Detect which cell encompasses the target text, then output its (x, y) center coordinate. 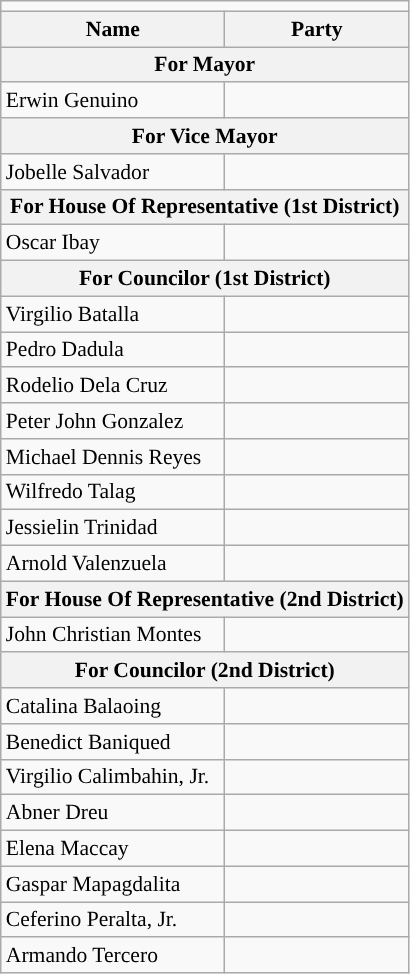
Catalina Balaoing (113, 706)
Name (113, 29)
Jessielin Trinidad (113, 528)
For Mayor (205, 65)
John Christian Montes (113, 635)
Arnold Valenzuela (113, 564)
Pedro Dadula (113, 350)
Jobelle Salvador (113, 172)
Rodelio Dela Cruz (113, 386)
Michael Dennis Reyes (113, 457)
Virgilio Calimbahin, Jr. (113, 777)
Elena Maccay (113, 849)
For Councilor (2nd District) (205, 671)
For Vice Mayor (205, 136)
For House Of Representative (2nd District) (205, 599)
For Councilor (1st District) (205, 279)
Oscar Ibay (113, 243)
Armando Tercero (113, 956)
Virgilio Batalla (113, 314)
Wilfredo Talag (113, 492)
For House Of Representative (1st District) (205, 207)
Abner Dreu (113, 813)
Peter John Gonzalez (113, 421)
Party (317, 29)
Gaspar Mapagdalita (113, 884)
Ceferino Peralta, Jr. (113, 920)
Benedict Baniqued (113, 742)
Erwin Genuino (113, 101)
